Extract the (X, Y) coordinate from the center of the cell holding the provided text.  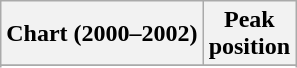
Chart (2000–2002) (102, 34)
Peakposition (249, 34)
